From the cell containing the given text, extract its center point as (X, Y) coordinate. 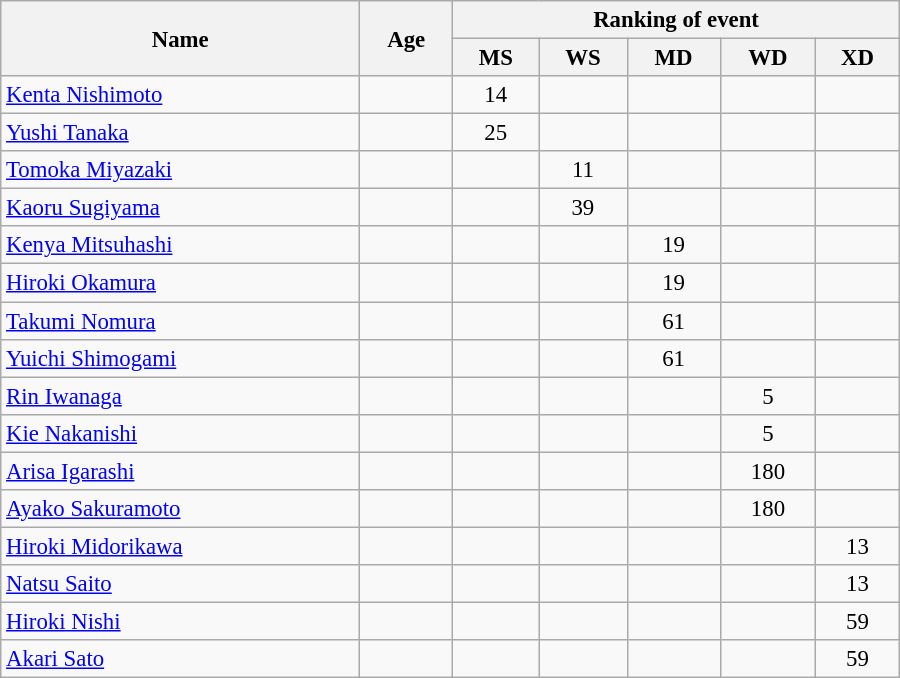
39 (583, 208)
Yuichi Shimogami (180, 358)
Arisa Igarashi (180, 471)
Rin Iwanaga (180, 396)
Akari Sato (180, 659)
Hiroki Okamura (180, 283)
Natsu Saito (180, 584)
25 (496, 133)
WD (768, 58)
MS (496, 58)
Ranking of event (676, 20)
Age (406, 38)
Ayako Sakuramoto (180, 509)
Name (180, 38)
Tomoka Miyazaki (180, 170)
Kie Nakanishi (180, 433)
XD (858, 58)
Kenta Nishimoto (180, 95)
14 (496, 95)
11 (583, 170)
Kaoru Sugiyama (180, 208)
Takumi Nomura (180, 321)
MD (674, 58)
Kenya Mitsuhashi (180, 245)
Yushi Tanaka (180, 133)
Hiroki Nishi (180, 621)
Hiroki Midorikawa (180, 546)
WS (583, 58)
